Determine the (x, y) coordinate at the center of the cell enclosing the given text.  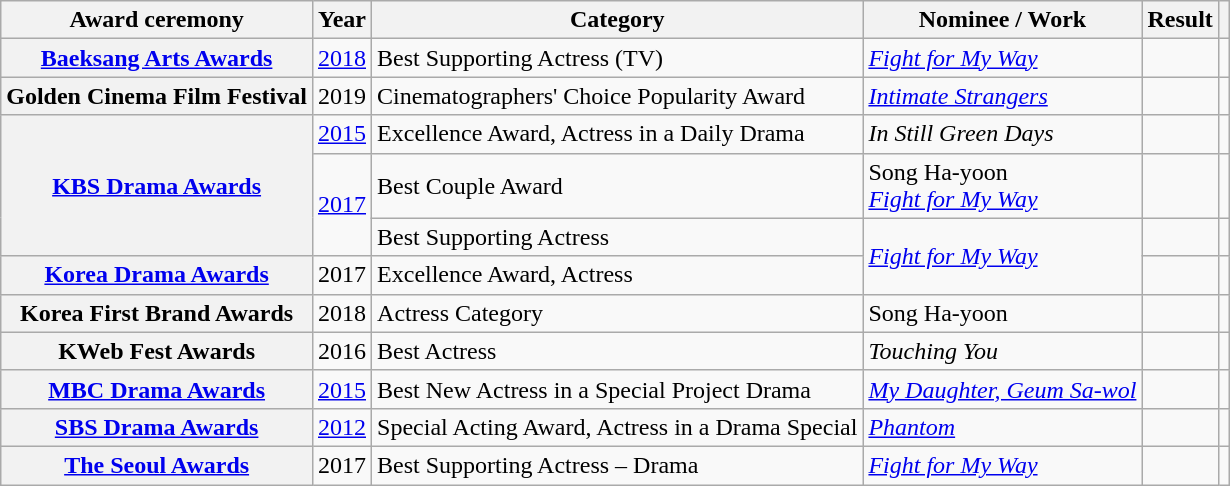
Best Couple Award (618, 186)
Song Ha-yoon Fight for My Way (1002, 186)
The Seoul Awards (157, 465)
2019 (342, 96)
Cinematographers' Choice Popularity Award (618, 96)
Best Supporting Actress (TV) (618, 58)
Actress Category (618, 313)
Golden Cinema Film Festival (157, 96)
KBS Drama Awards (157, 186)
Korea Drama Awards (157, 275)
SBS Drama Awards (157, 427)
In Still Green Days (1002, 134)
Best Supporting Actress – Drama (618, 465)
Baeksang Arts Awards (157, 58)
Song Ha-yoon (1002, 313)
Excellence Award, Actress in a Daily Drama (618, 134)
Nominee / Work (1002, 20)
Award ceremony (157, 20)
Result (1180, 20)
Best New Actress in a Special Project Drama (618, 389)
Best Actress (618, 351)
KWeb Fest Awards (157, 351)
Touching You (1002, 351)
2016 (342, 351)
Excellence Award, Actress (618, 275)
Phantom (1002, 427)
2012 (342, 427)
Special Acting Award, Actress in a Drama Special (618, 427)
Best Supporting Actress (618, 237)
My Daughter, Geum Sa-wol (1002, 389)
Year (342, 20)
Intimate Strangers (1002, 96)
Category (618, 20)
Korea First Brand Awards (157, 313)
MBC Drama Awards (157, 389)
